Pinpoint the cell where the given text exists, returning its (X, Y) midpoint coordinate. 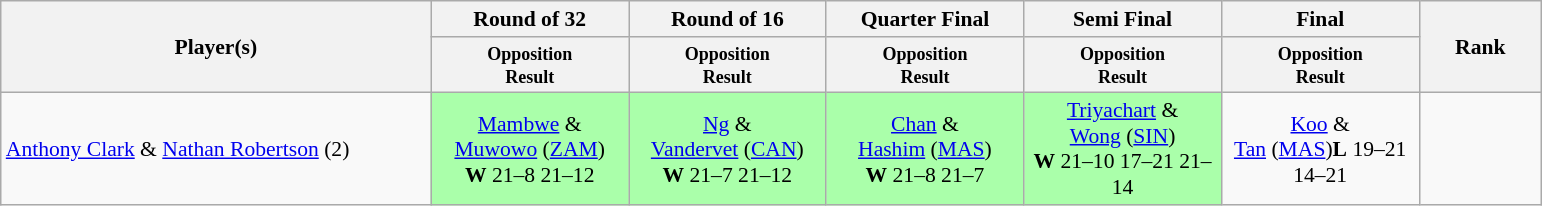
Anthony Clark & Nathan Robertson (2) (216, 149)
Koo &Tan (MAS)L 19–21 14–21 (1320, 149)
Player(s) (216, 47)
Quarter Final (925, 19)
Triyachart &Wong (SIN)W 21–10 17–21 21–14 (1123, 149)
Rank (1480, 47)
Semi Final (1123, 19)
Chan &Hashim (MAS)W 21–8 21–7 (925, 149)
Mambwe &Muwowo (ZAM)W 21–8 21–12 (530, 149)
Final (1320, 19)
Ng &Vandervet (CAN)W 21–7 21–12 (727, 149)
Round of 16 (727, 19)
Round of 32 (530, 19)
